Provide the [X, Y] coordinate of the cell's center where the given text is located.  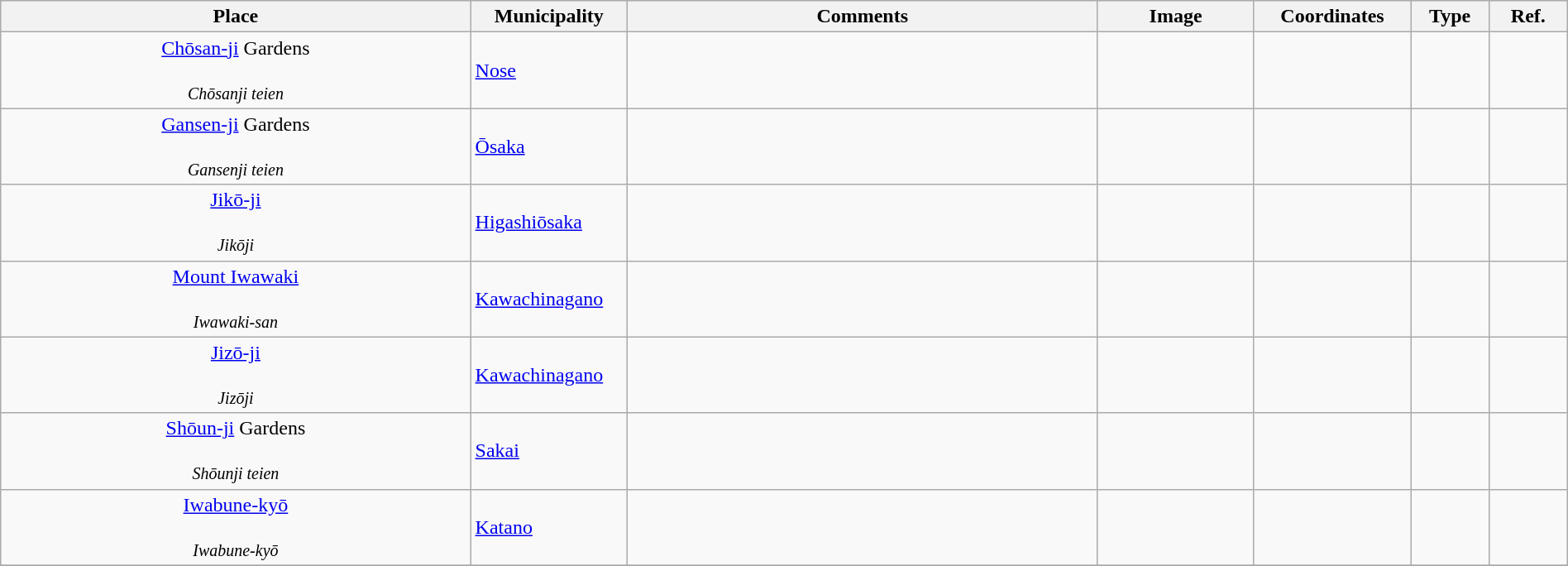
Nose [549, 70]
Sakai [549, 451]
Type [1451, 17]
Chōsan-ji GardensChōsanji teien [236, 70]
Shōun-ji GardensShōunji teien [236, 451]
Municipality [549, 17]
Mount IwawakiIwawaki-san [236, 299]
Katano [549, 527]
Ōsaka [549, 146]
Iwabune-kyōIwabune-kyō [236, 527]
Place [236, 17]
Image [1176, 17]
Higashiōsaka [549, 223]
Gansen-ji GardensGansenji teien [236, 146]
Jizō-jiJizōji [236, 375]
Ref. [1528, 17]
Coordinates [1331, 17]
Jikō-jiJikōji [236, 223]
Comments [863, 17]
